Capture the cell that displays the provided text and extract its [x, y] central coordinate. 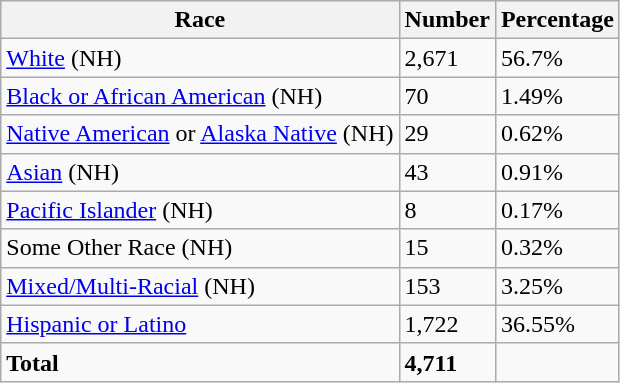
0.17% [557, 210]
153 [447, 286]
Mixed/Multi-Racial (NH) [200, 286]
2,671 [447, 58]
36.55% [557, 324]
56.7% [557, 58]
Total [200, 362]
Pacific Islander (NH) [200, 210]
1,722 [447, 324]
8 [447, 210]
Black or African American (NH) [200, 96]
Hispanic or Latino [200, 324]
1.49% [557, 96]
0.91% [557, 172]
29 [447, 134]
70 [447, 96]
0.62% [557, 134]
3.25% [557, 286]
15 [447, 248]
4,711 [447, 362]
White (NH) [200, 58]
Race [200, 20]
Number [447, 20]
Asian (NH) [200, 172]
43 [447, 172]
Some Other Race (NH) [200, 248]
Native American or Alaska Native (NH) [200, 134]
Percentage [557, 20]
0.32% [557, 248]
